Pinpoint the cell where the given text exists, returning its (x, y) midpoint coordinate. 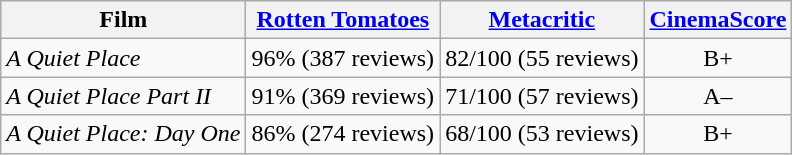
A Quiet Place (124, 58)
86% (274 reviews) (343, 134)
A Quiet Place Part II (124, 96)
71/100 (57 reviews) (542, 96)
CinemaScore (718, 20)
82/100 (55 reviews) (542, 58)
A– (718, 96)
Film (124, 20)
68/100 (53 reviews) (542, 134)
96% (387 reviews) (343, 58)
91% (369 reviews) (343, 96)
Rotten Tomatoes (343, 20)
Metacritic (542, 20)
A Quiet Place: Day One (124, 134)
